Locate the cell with the specified text and output its (x, y) center coordinate. 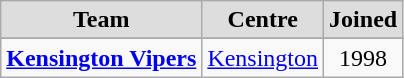
Kensington (263, 58)
Joined (364, 20)
1998 (364, 58)
Kensington Vipers (102, 58)
Team (102, 20)
Centre (263, 20)
